Provide the [X, Y] coordinate of the cell's center where the given text is located.  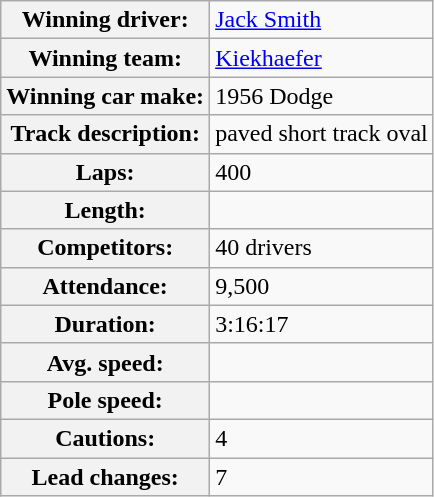
Winning driver: [106, 20]
3:16:17 [322, 324]
Jack Smith [322, 20]
Track description: [106, 134]
Length: [106, 210]
40 drivers [322, 248]
Attendance: [106, 286]
Competitors: [106, 248]
Cautions: [106, 438]
paved short track oval [322, 134]
Kiekhaefer [322, 58]
Duration: [106, 324]
Winning team: [106, 58]
Winning car make: [106, 96]
4 [322, 438]
400 [322, 172]
Pole speed: [106, 400]
9,500 [322, 286]
Avg. speed: [106, 362]
7 [322, 477]
Laps: [106, 172]
Lead changes: [106, 477]
1956 Dodge [322, 96]
